Pinpoint the cell where the given text exists, returning its [X, Y] midpoint coordinate. 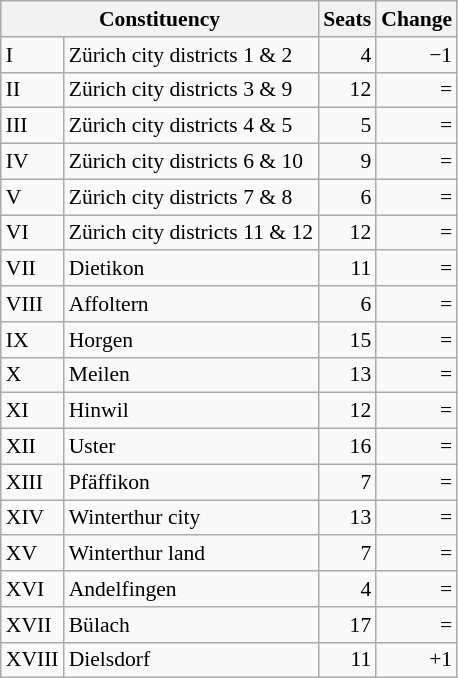
Zürich city districts 7 & 8 [192, 197]
Dielsdorf [192, 660]
Bülach [192, 625]
16 [347, 447]
Constituency [160, 19]
XIII [32, 482]
IX [32, 340]
VIII [32, 304]
Winterthur land [192, 554]
5 [347, 126]
Change [416, 19]
Uster [192, 447]
XVIII [32, 660]
XI [32, 411]
X [32, 375]
Zürich city districts 11 & 12 [192, 233]
15 [347, 340]
XIV [32, 518]
VII [32, 269]
Affoltern [192, 304]
XII [32, 447]
VI [32, 233]
Horgen [192, 340]
XVII [32, 625]
Meilen [192, 375]
Zürich city districts 6 & 10 [192, 162]
+1 [416, 660]
Pfäffikon [192, 482]
9 [347, 162]
Zürich city districts 1 & 2 [192, 55]
Dietikon [192, 269]
−1 [416, 55]
XVI [32, 589]
III [32, 126]
Zürich city districts 3 & 9 [192, 90]
V [32, 197]
I [32, 55]
Hinwil [192, 411]
Seats [347, 19]
Andelfingen [192, 589]
Zürich city districts 4 & 5 [192, 126]
XV [32, 554]
II [32, 90]
Winterthur city [192, 518]
17 [347, 625]
IV [32, 162]
